Find where the given text appears and provide that cell's center as (x, y) coordinate. 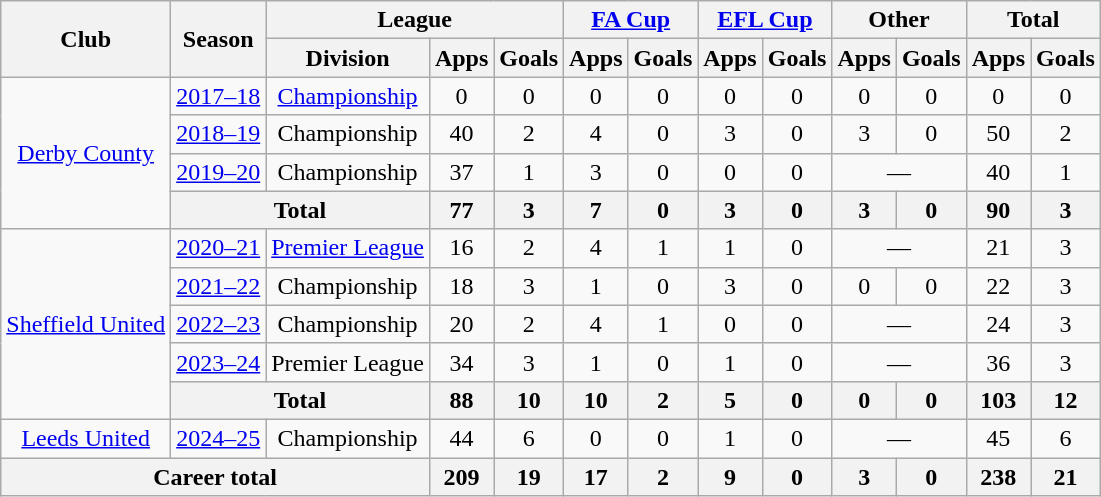
7 (596, 210)
Sheffield United (86, 324)
2020–21 (218, 248)
9 (730, 477)
36 (998, 362)
88 (461, 400)
90 (998, 210)
12 (1066, 400)
2022–23 (218, 324)
Leeds United (86, 438)
37 (461, 172)
2017–18 (218, 96)
Season (218, 39)
2018–19 (218, 134)
34 (461, 362)
238 (998, 477)
Derby County (86, 153)
FA Cup (631, 20)
19 (529, 477)
EFL Cup (765, 20)
20 (461, 324)
Club (86, 39)
22 (998, 286)
50 (998, 134)
2023–24 (218, 362)
League (415, 20)
45 (998, 438)
2019–20 (218, 172)
103 (998, 400)
Division (348, 58)
Other (899, 20)
2024–25 (218, 438)
44 (461, 438)
Career total (216, 477)
209 (461, 477)
18 (461, 286)
5 (730, 400)
24 (998, 324)
2021–22 (218, 286)
77 (461, 210)
16 (461, 248)
17 (596, 477)
